Determine the (X, Y) coordinate at the center of the cell enclosing the given text.  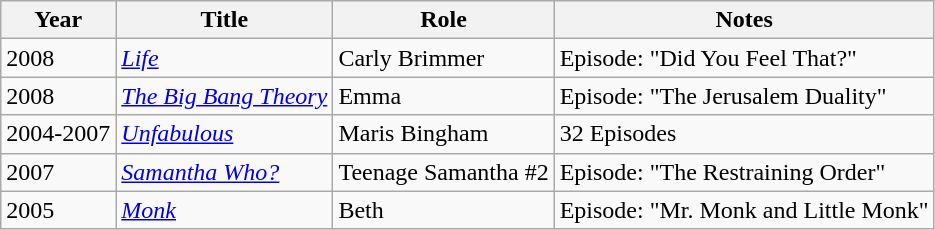
Emma (444, 96)
Samantha Who? (224, 172)
Unfabulous (224, 134)
Monk (224, 210)
Life (224, 58)
Notes (744, 20)
Role (444, 20)
32 Episodes (744, 134)
Title (224, 20)
Episode: "Did You Feel That?" (744, 58)
Teenage Samantha #2 (444, 172)
2005 (58, 210)
Episode: "The Jerusalem Duality" (744, 96)
Carly Brimmer (444, 58)
2004-2007 (58, 134)
Maris Bingham (444, 134)
2007 (58, 172)
Episode: "Mr. Monk and Little Monk" (744, 210)
The Big Bang Theory (224, 96)
Episode: "The Restraining Order" (744, 172)
Beth (444, 210)
Year (58, 20)
